For the text-containing cell, return its midpoint in [x, y] coordinate format. 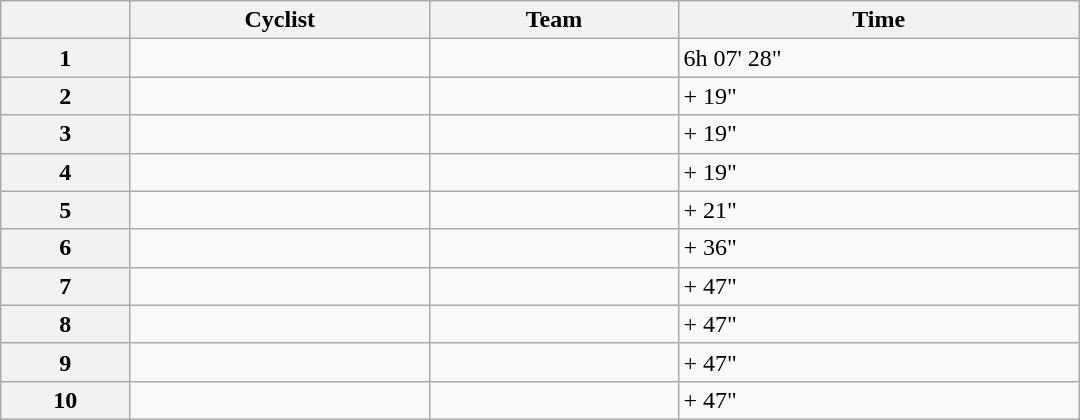
6h 07' 28" [878, 58]
+ 36" [878, 248]
7 [66, 286]
Team [554, 20]
+ 21" [878, 210]
9 [66, 362]
1 [66, 58]
10 [66, 400]
8 [66, 324]
Time [878, 20]
3 [66, 134]
4 [66, 172]
Cyclist [280, 20]
2 [66, 96]
6 [66, 248]
5 [66, 210]
